Search for the cell housing the specified text and yield its [X, Y] center coordinate. 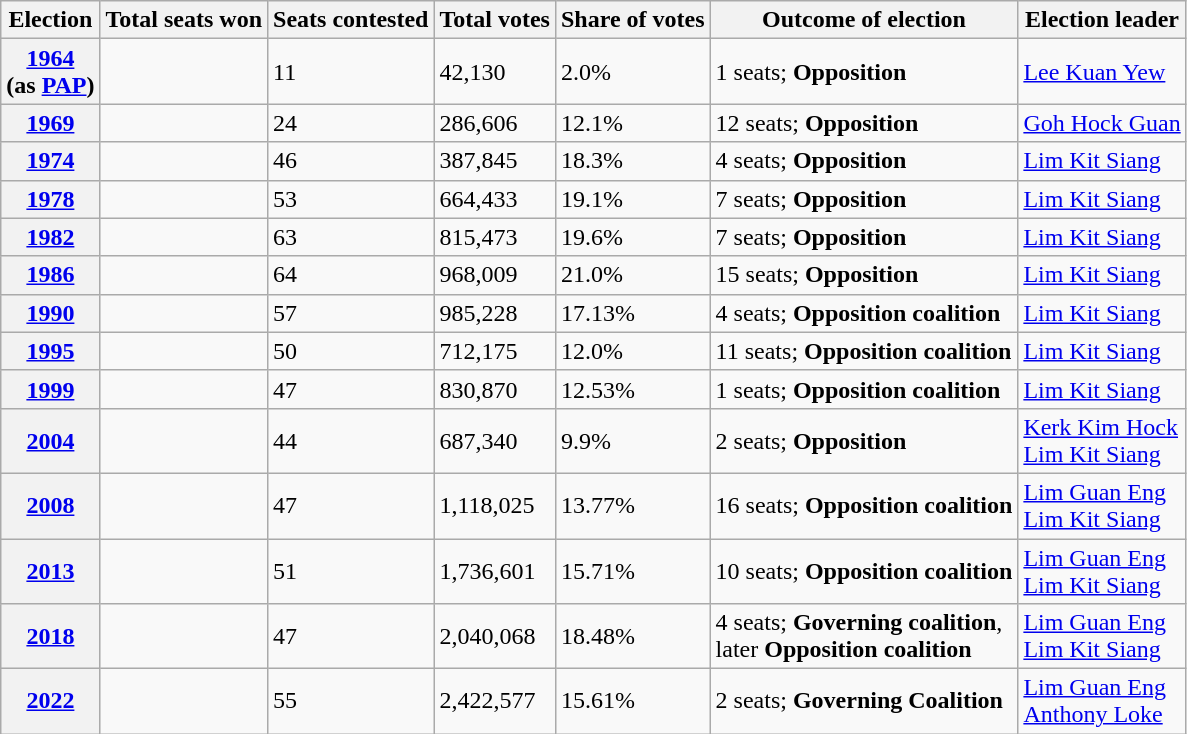
2004 [50, 440]
387,845 [495, 161]
1974 [50, 161]
63 [351, 237]
12.1% [632, 123]
64 [351, 275]
2 seats; Opposition [864, 440]
Goh Hock Guan [1102, 123]
18.48% [632, 636]
968,009 [495, 275]
Lim Guan Eng Anthony Loke [1102, 702]
1990 [50, 313]
18.3% [632, 161]
42,130 [495, 72]
2008 [50, 506]
16 seats; Opposition coalition [864, 506]
2 seats; Governing Coalition [864, 702]
830,870 [495, 389]
55 [351, 702]
1978 [50, 199]
17.13% [632, 313]
11 [351, 72]
15 seats; Opposition [864, 275]
1982 [50, 237]
712,175 [495, 351]
1995 [50, 351]
1 seats; Opposition coalition [864, 389]
46 [351, 161]
Share of votes [632, 20]
Total votes [495, 20]
53 [351, 199]
13.77% [632, 506]
57 [351, 313]
12 seats; Opposition [864, 123]
1,118,025 [495, 506]
687,340 [495, 440]
11 seats; Opposition coalition [864, 351]
2,040,068 [495, 636]
44 [351, 440]
1986 [50, 275]
19.6% [632, 237]
12.53% [632, 389]
1 seats; Opposition [864, 72]
15.61% [632, 702]
1,736,601 [495, 570]
1964(as PAP) [50, 72]
2022 [50, 702]
Seats contested [351, 20]
Election leader [1102, 20]
2.0% [632, 72]
21.0% [632, 275]
286,606 [495, 123]
1999 [50, 389]
50 [351, 351]
19.1% [632, 199]
4 seats; Opposition [864, 161]
815,473 [495, 237]
24 [351, 123]
15.71% [632, 570]
51 [351, 570]
2013 [50, 570]
10 seats; Opposition coalition [864, 570]
Kerk Kim Hock Lim Kit Siang [1102, 440]
Outcome of election [864, 20]
985,228 [495, 313]
1969 [50, 123]
9.9% [632, 440]
4 seats; Governing coalition, later Opposition coalition [864, 636]
Election [50, 20]
4 seats; Opposition coalition [864, 313]
12.0% [632, 351]
Lee Kuan Yew [1102, 72]
2,422,577 [495, 702]
664,433 [495, 199]
Total seats won [184, 20]
2018 [50, 636]
